Locate the cell with the specified text and output its (x, y) center coordinate. 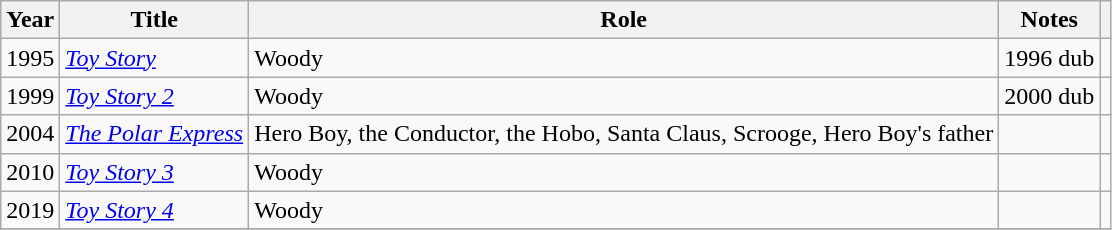
1999 (30, 96)
1995 (30, 58)
Toy Story 3 (154, 172)
Notes (1050, 20)
Year (30, 20)
Toy Story (154, 58)
Title (154, 20)
The Polar Express (154, 134)
2004 (30, 134)
1996 dub (1050, 58)
Role (624, 20)
2019 (30, 210)
Toy Story 2 (154, 96)
2000 dub (1050, 96)
Hero Boy, the Conductor, the Hobo, Santa Claus, Scrooge, Hero Boy's father (624, 134)
2010 (30, 172)
Toy Story 4 (154, 210)
